Pinpoint the cell where the given text exists, returning its (x, y) midpoint coordinate. 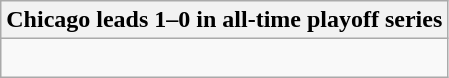
Chicago leads 1–0 in all-time playoff series (224, 20)
